Detect which cell encompasses the target text, then output its [X, Y] center coordinate. 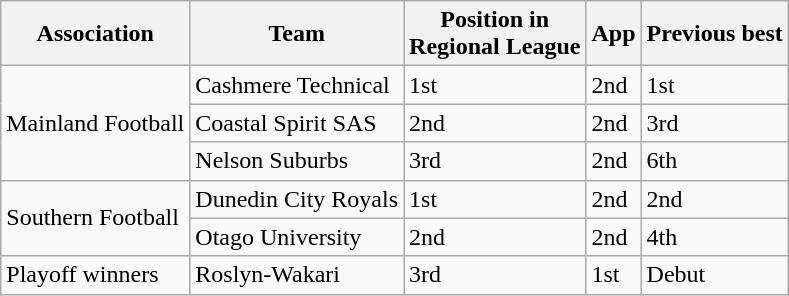
Dunedin City Royals [297, 199]
Association [96, 34]
Nelson Suburbs [297, 161]
Playoff winners [96, 275]
6th [714, 161]
Mainland Football [96, 123]
Otago University [297, 237]
Previous best [714, 34]
Team [297, 34]
Cashmere Technical [297, 85]
App [614, 34]
Coastal Spirit SAS [297, 123]
4th [714, 237]
Position inRegional League [495, 34]
Roslyn-Wakari [297, 275]
Debut [714, 275]
Southern Football [96, 218]
